Pinpoint the cell where the given text exists, returning its [X, Y] midpoint coordinate. 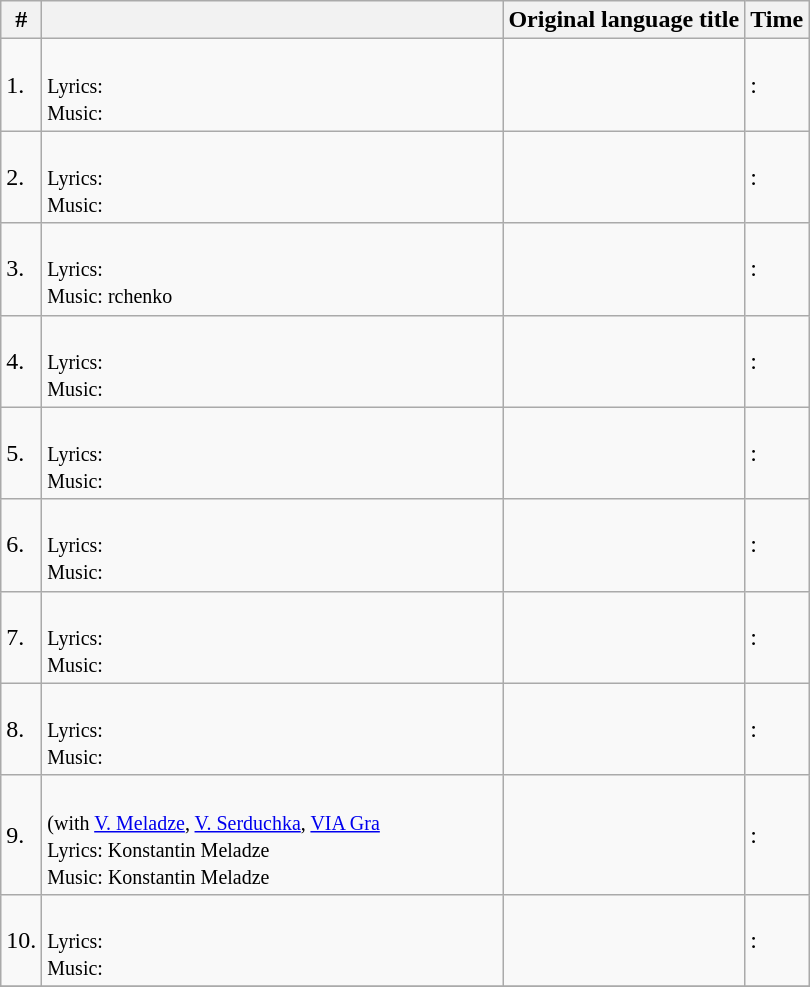
6. [22, 545]
10. [22, 940]
4. [22, 361]
# [22, 20]
(with V. Meladze, V. Serduchka, VIA Gra Lyrics: Konstantin Meladze Music: Konstantin Meladze [272, 834]
9. [22, 834]
7. [22, 637]
2. [22, 177]
Lyrics: Music: rchenko [272, 269]
Original language title [624, 20]
Time [777, 20]
8. [22, 729]
5. [22, 453]
3. [22, 269]
1. [22, 85]
